Return the [X, Y] coordinate for the center point of the cell that contains the specified text.  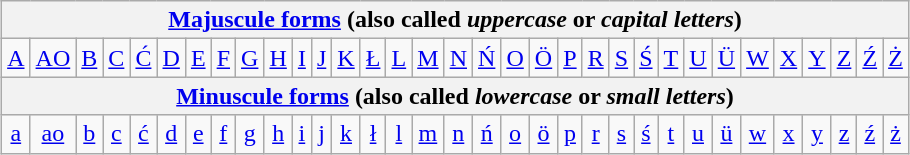
L [399, 58]
i [302, 134]
ń [487, 134]
b [90, 134]
j [321, 134]
d [171, 134]
D [171, 58]
Ł [373, 58]
Y [817, 58]
z [844, 134]
l [399, 134]
t [671, 134]
E [198, 58]
B [90, 58]
A [16, 58]
Minuscule forms (also called lowercase or small letters) [456, 96]
W [758, 58]
ć [144, 134]
y [817, 134]
Majuscule forms (also called uppercase or capital letters) [456, 20]
Ź [870, 58]
ź [870, 134]
a [16, 134]
Ś [646, 58]
Ö [543, 58]
s [621, 134]
c [116, 134]
G [250, 58]
Ż [896, 58]
X [788, 58]
ao [53, 134]
Z [844, 58]
r [596, 134]
H [278, 58]
Ć [144, 58]
w [758, 134]
C [116, 58]
AO [53, 58]
U [698, 58]
g [250, 134]
n [458, 134]
J [321, 58]
k [346, 134]
u [698, 134]
M [428, 58]
P [570, 58]
ö [543, 134]
N [458, 58]
m [428, 134]
K [346, 58]
Ü [726, 58]
o [515, 134]
ż [896, 134]
e [198, 134]
x [788, 134]
I [302, 58]
ś [646, 134]
F [223, 58]
p [570, 134]
O [515, 58]
Ń [487, 58]
ł [373, 134]
f [223, 134]
R [596, 58]
ü [726, 134]
T [671, 58]
h [278, 134]
S [621, 58]
